Provide the [X, Y] coordinate of the cell's center where the given text is located.  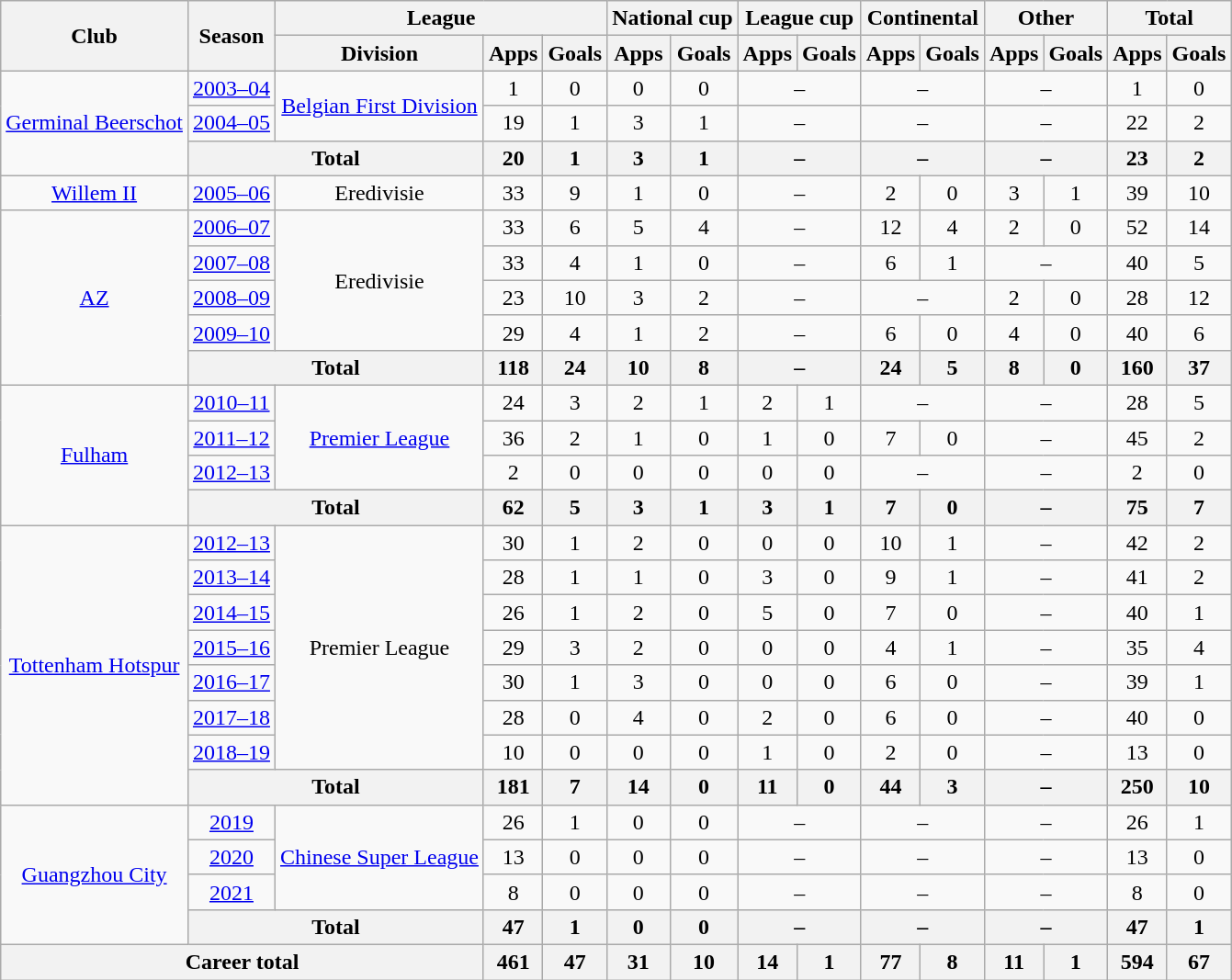
22 [1137, 123]
41 [1137, 578]
19 [513, 123]
Career total [243, 962]
AZ [95, 298]
National cup [673, 18]
52 [1137, 228]
League [441, 18]
2019 [232, 822]
42 [1137, 543]
2021 [232, 892]
118 [513, 367]
37 [1199, 367]
461 [513, 962]
Club [95, 36]
2003–04 [232, 88]
League cup [799, 18]
2010–11 [232, 402]
20 [513, 158]
2011–12 [232, 438]
Continental [922, 18]
2007–08 [232, 263]
62 [513, 508]
2017–18 [232, 717]
77 [890, 962]
2018–19 [232, 752]
31 [639, 962]
594 [1137, 962]
Other [1046, 18]
2008–09 [232, 298]
250 [1137, 787]
67 [1199, 962]
Season [232, 36]
Division [379, 53]
Chinese Super League [379, 857]
Germinal Beerschot [95, 123]
181 [513, 787]
2005–06 [232, 193]
75 [1137, 508]
Fulham [95, 455]
36 [513, 438]
2006–07 [232, 228]
160 [1137, 367]
2004–05 [232, 123]
2013–14 [232, 578]
2015–16 [232, 648]
Belgian First Division [379, 106]
44 [890, 787]
Willem II [95, 193]
2016–17 [232, 682]
Tottenham Hotspur [95, 665]
2020 [232, 857]
Guangzhou City [95, 874]
2014–15 [232, 613]
35 [1137, 648]
45 [1137, 438]
2009–10 [232, 332]
